For the text-containing cell, return its midpoint in (X, Y) coordinate format. 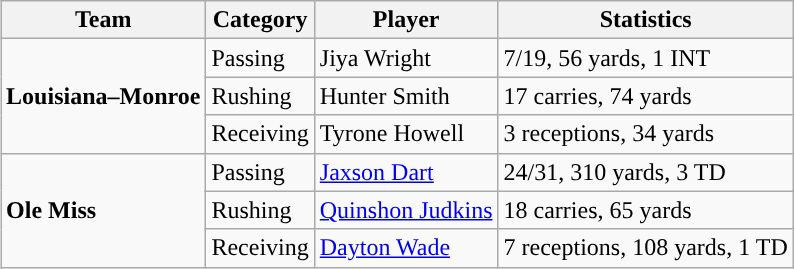
Dayton Wade (406, 248)
7/19, 56 yards, 1 INT (646, 58)
17 carries, 74 yards (646, 96)
Team (104, 20)
Jaxson Dart (406, 172)
Quinshon Judkins (406, 210)
Ole Miss (104, 210)
Tyrone Howell (406, 134)
Category (260, 20)
Player (406, 20)
Hunter Smith (406, 96)
Statistics (646, 20)
7 receptions, 108 yards, 1 TD (646, 248)
Louisiana–Monroe (104, 96)
Jiya Wright (406, 58)
24/31, 310 yards, 3 TD (646, 172)
3 receptions, 34 yards (646, 134)
18 carries, 65 yards (646, 210)
